Search for the cell housing the specified text and yield its (x, y) center coordinate. 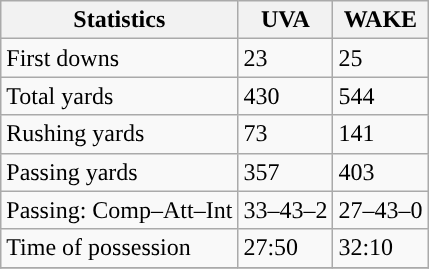
UVA (286, 20)
544 (380, 96)
430 (286, 96)
Rushing yards (120, 134)
Passing yards (120, 172)
First downs (120, 58)
25 (380, 58)
Statistics (120, 20)
33–43–2 (286, 210)
WAKE (380, 20)
141 (380, 134)
357 (286, 172)
27–43–0 (380, 210)
Total yards (120, 96)
27:50 (286, 248)
73 (286, 134)
23 (286, 58)
Time of possession (120, 248)
Passing: Comp–Att–Int (120, 210)
403 (380, 172)
32:10 (380, 248)
